Search for the cell housing the specified text and yield its [x, y] center coordinate. 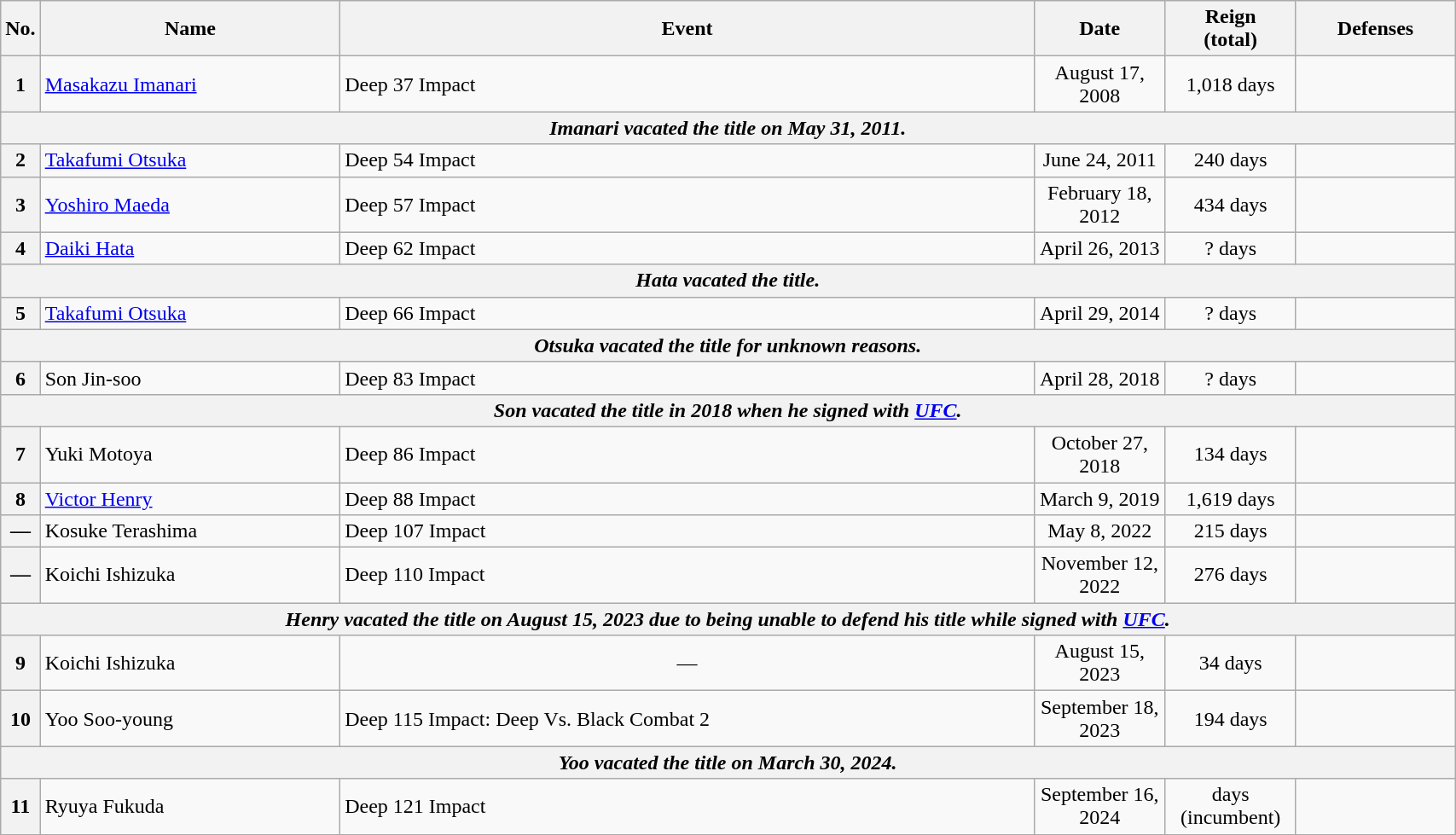
August 17, 2008 [1100, 84]
February 18, 2012 [1100, 205]
days(incumbent) [1230, 807]
3 [20, 205]
8 [20, 499]
7 [20, 454]
Otsuka vacated the title for unknown reasons. [728, 345]
November 12, 2022 [1100, 575]
May 8, 2022 [1100, 531]
Deep 88 Impact [687, 499]
March 9, 2019 [1100, 499]
Yoo Soo-young [189, 718]
2 [20, 160]
Defenses [1375, 29]
Ryuya Fukuda [189, 807]
September 18, 2023 [1100, 718]
434 days [1230, 205]
240 days [1230, 160]
276 days [1230, 575]
Hata vacated the title. [728, 281]
9 [20, 664]
June 24, 2011 [1100, 160]
Deep 62 Impact [687, 248]
Yuki Motoya [189, 454]
Deep 115 Impact: Deep Vs. Black Combat 2 [687, 718]
Son Jin-soo [189, 378]
Henry vacated the title on August 15, 2023 due to being unable to defend his title while signed with UFC. [728, 619]
4 [20, 248]
11 [20, 807]
Yoshiro Maeda [189, 205]
1 [20, 84]
Yoo vacated the title on March 30, 2024. [728, 763]
Deep 37 Impact [687, 84]
1,018 days [1230, 84]
134 days [1230, 454]
Deep 57 Impact [687, 205]
April 29, 2014 [1100, 313]
October 27, 2018 [1100, 454]
September 16, 2024 [1100, 807]
10 [20, 718]
Victor Henry [189, 499]
Deep 86 Impact [687, 454]
Name [189, 29]
Kosuke Terashima [189, 531]
Deep 54 Impact [687, 160]
194 days [1230, 718]
Masakazu Imanari [189, 84]
Imanari vacated the title on May 31, 2011. [728, 128]
Son vacated the title in 2018 when he signed with UFC. [728, 410]
1,619 days [1230, 499]
Daiki Hata [189, 248]
April 26, 2013 [1100, 248]
No. [20, 29]
5 [20, 313]
August 15, 2023 [1100, 664]
Deep 66 Impact [687, 313]
215 days [1230, 531]
Deep 110 Impact [687, 575]
Deep 83 Impact [687, 378]
April 28, 2018 [1100, 378]
Reign(total) [1230, 29]
Deep 107 Impact [687, 531]
6 [20, 378]
Event [687, 29]
Deep 121 Impact [687, 807]
Date [1100, 29]
34 days [1230, 664]
